Extract the (x, y) coordinate from the center of the cell holding the provided text.  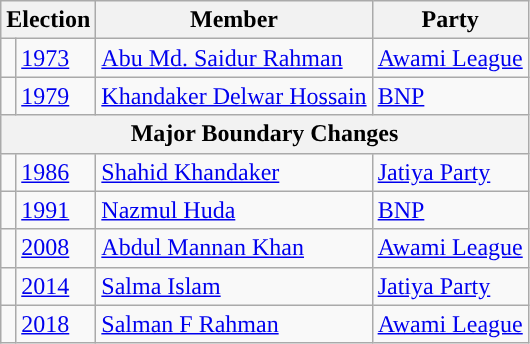
Shahid Khandaker (234, 172)
Major Boundary Changes (265, 134)
Election (48, 20)
Party (450, 20)
2018 (56, 324)
Abdul Mannan Khan (234, 248)
Khandaker Delwar Hossain (234, 96)
Member (234, 20)
1991 (56, 210)
Salman F Rahman (234, 324)
1986 (56, 172)
Nazmul Huda (234, 210)
Abu Md. Saidur Rahman (234, 58)
2008 (56, 248)
2014 (56, 286)
1979 (56, 96)
1973 (56, 58)
Salma Islam (234, 286)
